Extract the [x, y] coordinate from the center of the cell holding the provided text.  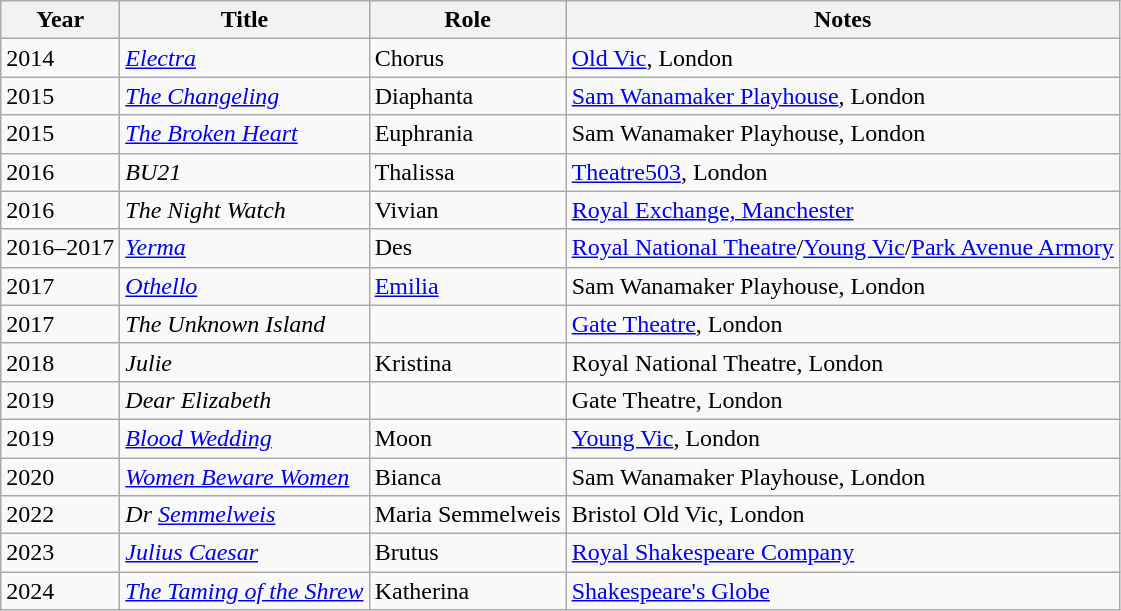
Emilia [468, 286]
Shakespeare's Globe [842, 591]
Thalissa [468, 172]
The Taming of the Shrew [244, 591]
Young Vic, London [842, 438]
BU21 [244, 172]
The Changeling [244, 96]
Maria Semmelweis [468, 515]
Title [244, 20]
2022 [60, 515]
Dr Semmelweis [244, 515]
Chorus [468, 58]
Bianca [468, 477]
2014 [60, 58]
The Unknown Island [244, 324]
2020 [60, 477]
Theatre503, London [842, 172]
Bristol Old Vic, London [842, 515]
Electra [244, 58]
Diaphanta [468, 96]
Year [60, 20]
Des [468, 248]
Julie [244, 362]
Notes [842, 20]
2024 [60, 591]
Euphrania [468, 134]
Royal National Theatre, London [842, 362]
Blood Wedding [244, 438]
Yerma [244, 248]
2016–2017 [60, 248]
The Broken Heart [244, 134]
Dear Elizabeth [244, 400]
Kristina [468, 362]
Brutus [468, 553]
Royal Exchange, Manchester [842, 210]
Moon [468, 438]
Royal National Theatre/Young Vic/Park Avenue Armory [842, 248]
Royal Shakespeare Company [842, 553]
Julius Caesar [244, 553]
Othello [244, 286]
2023 [60, 553]
2018 [60, 362]
Women Beware Women [244, 477]
Role [468, 20]
Old Vic, London [842, 58]
Vivian [468, 210]
Katherina [468, 591]
The Night Watch [244, 210]
